Identify which cell holds the provided text, then report its (X, Y) central coordinate. 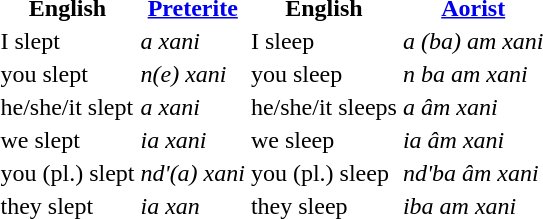
n(e) xani (192, 74)
ia xani (192, 140)
I sleep (324, 41)
we sleep (324, 140)
nd'(a) xani (192, 173)
he/she/it sleeps (324, 107)
you sleep (324, 74)
you (pl.) sleep (324, 173)
